Scan for the cell matching the given text and deliver its (x, y) coordinate at center. 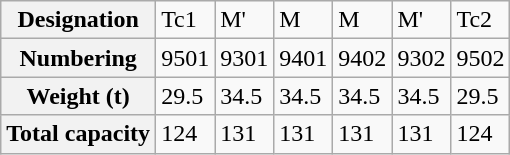
Total capacity (78, 134)
9301 (244, 58)
Designation (78, 20)
9502 (480, 58)
9401 (304, 58)
Tc2 (480, 20)
Numbering (78, 58)
Weight (t) (78, 96)
Tc1 (186, 20)
9402 (362, 58)
9302 (422, 58)
9501 (186, 58)
